Capture the cell that displays the provided text and extract its [X, Y] central coordinate. 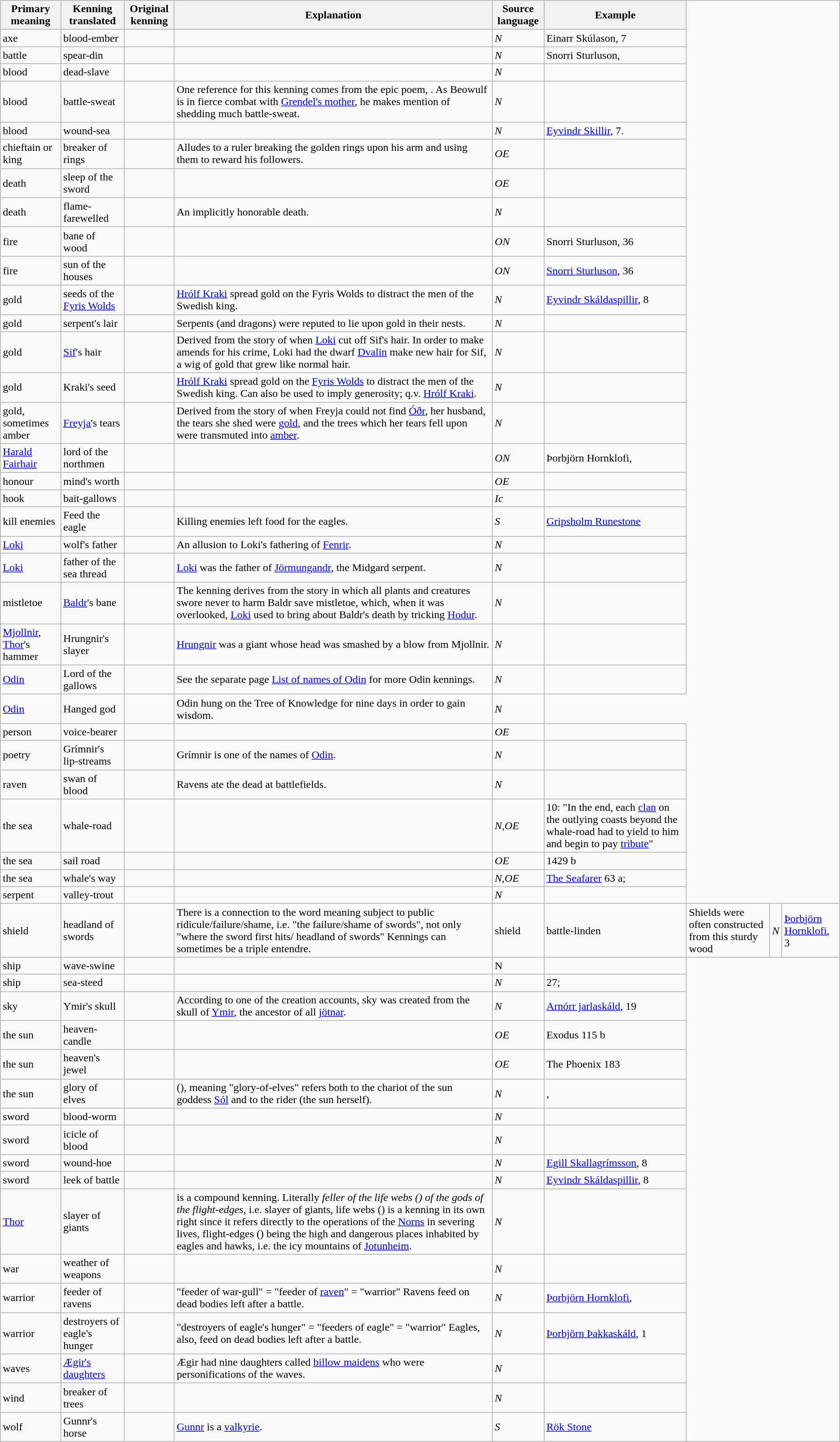
mistletoe [31, 603]
Shields were often constructed from this sturdy wood [728, 930]
destroyers of eagle's hunger [92, 1333]
wave-swine [92, 966]
sun of the houses [92, 270]
glory of elves [92, 1094]
spear-din [92, 55]
Kenning translated [92, 15]
serpent's lair [92, 323]
Hrólf Kraki spread gold on the Fyris Wolds to distract the men of the Swedish king. [333, 300]
Mjollnir, Thor's hammer [31, 644]
icicle of blood [92, 1139]
Grímnir is one of the names of Odin. [333, 755]
dead-slave [92, 72]
Baldr's bane [92, 603]
Loki was the father of Jörmungandr, the Midgard serpent. [333, 567]
seeds of the Fyris Wolds [92, 300]
blood-worm [92, 1117]
Primary meaning [31, 15]
Ic [518, 498]
breaker of trees [92, 1398]
kill enemies [31, 522]
Ægir's daughters [92, 1368]
honour [31, 481]
Explanation [333, 15]
An allusion to Loki's fathering of Fenrir. [333, 545]
weather of weapons [92, 1269]
serpent [31, 895]
Ymir's skull [92, 1006]
Grímnir's lip-streams [92, 755]
sail road [92, 861]
heaven's jewel [92, 1064]
Feed the eagle [92, 522]
sea-steed [92, 983]
The Phoenix 183 [615, 1064]
wind [31, 1398]
Hrólf Kraki spread gold on the Fyris Wolds to distract the men of the Swedish king. Can also be used to imply generosity; q.v. Hrólf Kraki. [333, 388]
heaven-candle [92, 1035]
wolf [31, 1427]
The Seafarer 63 a; [615, 878]
poetry [31, 755]
gold, sometimes amber [31, 423]
Killing enemies left food for the eagles. [333, 522]
sleep of the sword [92, 183]
10: "In the end, each clan on the outlying coasts beyond the whale-road had to yield to him and begin to pay tribute" [615, 826]
Source language [518, 15]
Ægir had nine daughters called billow maidens who were personifications of the waves. [333, 1368]
Gripsholm Runestone [615, 522]
Hrungnir's slayer [92, 644]
Lord of the gallows [92, 680]
See the separate page List of names of Odin for more Odin kennings. [333, 680]
Sif's hair [92, 352]
axe [31, 38]
slayer of giants [92, 1222]
Rök Stone [615, 1427]
According to one of the creation accounts, sky was created from the skull of Ymir, the ancestor of all jötnar. [333, 1006]
father of the sea thread [92, 567]
leek of battle [92, 1180]
Egill Skallagrímsson, 8 [615, 1163]
bane of wood [92, 242]
blood-ember [92, 38]
mind's worth [92, 481]
headland of swords [92, 930]
"feeder of war-gull" = "feeder of raven" = "warrior" Ravens feed on dead bodies left after a battle. [333, 1298]
battle [31, 55]
Gunnr is a valkyrie. [333, 1427]
Hrungnir was a giant whose head was smashed by a blow from Mjollnir. [333, 644]
Example [615, 15]
sky [31, 1006]
Exodus 115 b [615, 1035]
wound-sea [92, 131]
raven [31, 784]
waves [31, 1368]
wound-hoe [92, 1163]
Thor [31, 1222]
valley-trout [92, 895]
Gunnr's horse [92, 1427]
Snorri Sturluson, [615, 55]
voice-bearer [92, 732]
Arnórr jarlaskáld, 19 [615, 1006]
chieftain or king [31, 154]
war [31, 1269]
bait-gallows [92, 498]
person [31, 732]
whale-road [92, 826]
1429 b [615, 861]
Serpents (and dragons) were reputed to lie upon gold in their nests. [333, 323]
(), meaning "glory-of-elves" refers both to the chariot of the sun goddess Sól and to the rider (the sun herself). [333, 1094]
27; [615, 983]
Odin hung on the Tree of Knowledge for nine days in order to gain wisdom. [333, 708]
breaker of rings [92, 154]
, [615, 1094]
battle-linden [615, 930]
"destroyers of eagle's hunger" = "feeders of eagle" = "warrior" Eagles, also, feed on dead bodies left after a battle. [333, 1333]
Hanged god [92, 708]
whale's way [92, 878]
hook [31, 498]
Einarr Skúlason, 7 [615, 38]
Harald Fairhair [31, 458]
swan of blood [92, 784]
Ravens ate the dead at battlefields. [333, 784]
lord of the northmen [92, 458]
Eyvindr Skillir, 7. [615, 131]
flame-farewelled [92, 212]
Þorbjörn Hornklofi, 3 [810, 930]
Freyja's tears [92, 423]
battle-sweat [92, 101]
wolf's father [92, 545]
Þorbjörn Þakkaskáld, 1 [615, 1333]
Alludes to a ruler breaking the golden rings upon his arm and using them to reward his followers. [333, 154]
Kraki's seed [92, 388]
An implicitly honorable death. [333, 212]
Original kenning [149, 15]
feeder of ravens [92, 1298]
